Identify which cell holds the provided text, then report its [X, Y] central coordinate. 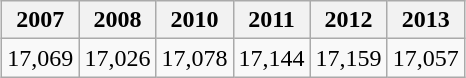
17,057 [426, 58]
2008 [118, 20]
17,026 [118, 58]
2010 [194, 20]
17,078 [194, 58]
2011 [272, 20]
17,159 [348, 58]
17,069 [40, 58]
2007 [40, 20]
17,144 [272, 58]
2012 [348, 20]
2013 [426, 20]
